Provide the [x, y] coordinate of the cell's center where the given text is located.  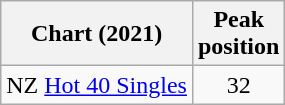
NZ Hot 40 Singles [97, 85]
Peakposition [238, 34]
32 [238, 85]
Chart (2021) [97, 34]
